From the cell containing the given text, extract its center point as (x, y) coordinate. 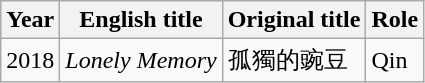
English title (141, 20)
Original title (294, 20)
Role (395, 20)
2018 (30, 60)
Qin (395, 60)
Year (30, 20)
Lonely Memory (141, 60)
孤獨的豌豆 (294, 60)
